For the text-containing cell, return its midpoint in (X, Y) coordinate format. 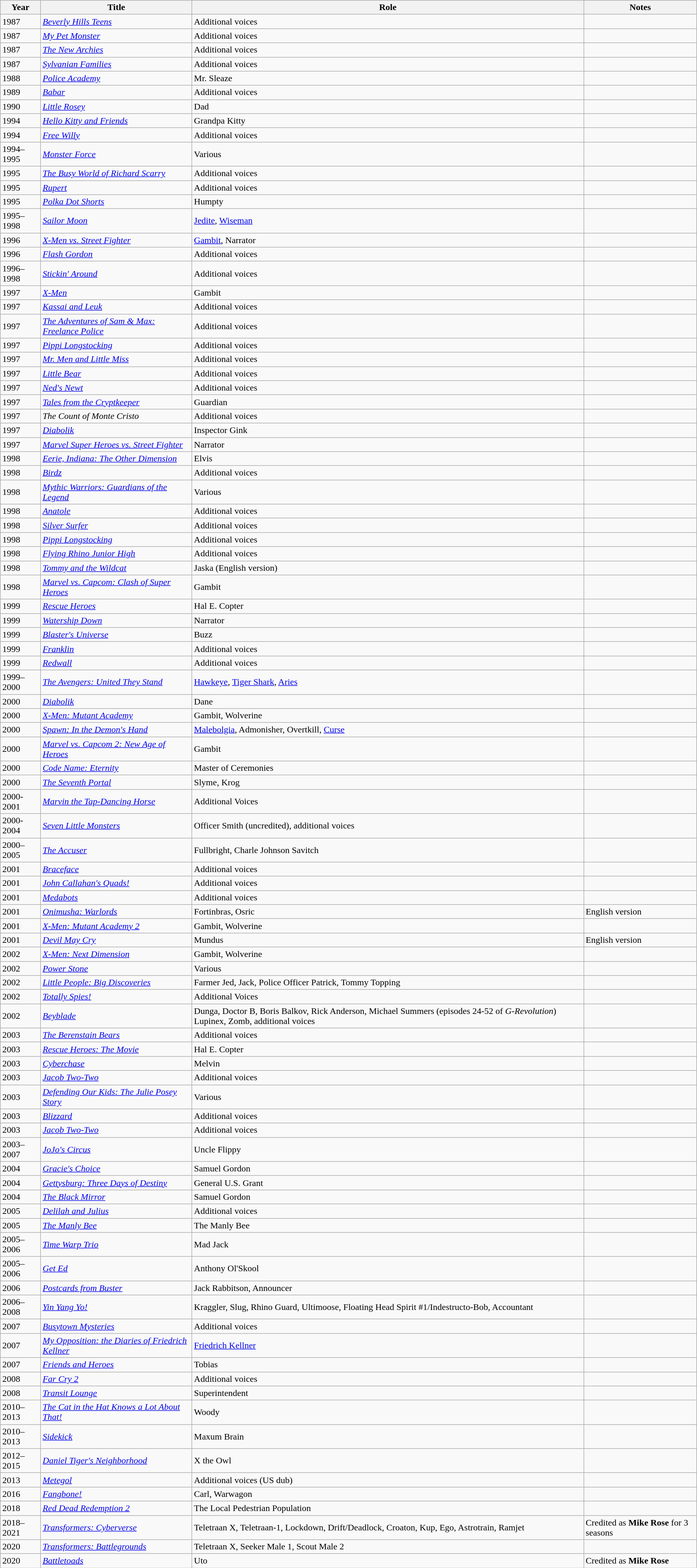
Power Stone (116, 969)
My Pet Monster (116, 36)
The Seventh Portal (116, 782)
Malebolgia, Admonisher, Overtkill, Curse (388, 730)
X-Men vs. Street Fighter (116, 240)
2013 (20, 1480)
Kassai and Leuk (116, 307)
Red Dead Redemption 2 (116, 1508)
Notes (640, 7)
Anthony Ol'Skool (388, 1269)
Yin Yang Yo! (116, 1307)
Sailor Moon (116, 221)
Melvin (388, 1063)
Transformers: Cyberverse (116, 1527)
Fangbone! (116, 1494)
2018–2021 (20, 1527)
Carl, Warwagon (388, 1494)
The Count of Monte Cristo (116, 416)
Rupert (116, 187)
Polka Dot Shorts (116, 202)
1995–1998 (20, 221)
1996–1998 (20, 273)
Master of Ceremonies (388, 768)
2012–2015 (20, 1460)
Tobias (388, 1365)
Code Name: Eternity (116, 768)
Beyblade (116, 1016)
Watership Down (116, 620)
JoJo's Circus (116, 1149)
Marvel Super Heroes vs. Street Fighter (116, 444)
Credited as Mike Rose (640, 1561)
Seven Little Monsters (116, 826)
Friends and Heroes (116, 1365)
2006 (20, 1288)
Onimusha: Warlords (116, 912)
Busytown Mysteries (116, 1326)
Uto (388, 1561)
Rescue Heroes (116, 606)
2016 (20, 1494)
Spawn: In the Demon's Hand (116, 730)
Gambit, Narrator (388, 240)
Fullbright, Charle Johnson Savitch (388, 850)
Maxum Brain (388, 1437)
Sylvanian Families (116, 64)
Year (20, 7)
The Berenstain Bears (116, 1035)
Credited as Mike Rose for 3 seasons (640, 1527)
Tales from the Cryptkeeper (116, 402)
Babar (116, 92)
Humpty (388, 202)
The Busy World of Richard Scarry (116, 173)
Daniel Tiger's Neighborhood (116, 1460)
Gettysburg: Three Days of Destiny (116, 1183)
Slyme, Krog (388, 782)
Silver Surfer (116, 525)
Battletoads (116, 1561)
The Adventures of Sam & Max: Freelance Police (116, 326)
Mr. Sleaze (388, 78)
Time Warp Trio (116, 1244)
Delilah and Julius (116, 1211)
2018 (20, 1508)
Mad Jack (388, 1244)
2003–2007 (20, 1149)
Role (388, 7)
Far Cry 2 (116, 1379)
Transformers: Battlegrounds (116, 1547)
The New Archies (116, 50)
Birdz (116, 473)
The Local Pedestrian Population (388, 1508)
Sidekick (116, 1437)
Elvis (388, 459)
Superintendent (388, 1393)
General U.S. Grant (388, 1183)
Woody (388, 1412)
Friedrich Kellner (388, 1346)
Monster Force (116, 154)
Tommy and the Wildcat (116, 568)
2006–2008 (20, 1307)
Marvel vs. Capcom: Clash of Super Heroes (116, 587)
Braceface (116, 869)
Flash Gordon (116, 254)
The Black Mirror (116, 1197)
Fortinbras, Osric (388, 912)
Redwall (116, 663)
1988 (20, 78)
Gracie's Choice (116, 1168)
Uncle Flippy (388, 1149)
Little Bear (116, 373)
John Callahan's Quads! (116, 883)
X-Men: Next Dimension (116, 954)
The Accuser (116, 850)
Stickin' Around (116, 273)
Hawkeye, Tiger Shark, Aries (388, 682)
Flying Rhino Junior High (116, 554)
Teletraan X, Seeker Male 1, Scout Male 2 (388, 1547)
Free Willy (116, 135)
1999–2000 (20, 682)
Dunga, Doctor B, Boris Balkov, Rick Anderson, Michael Summers (episodes 24-52 of G-Revolution) Lupinex, Zomb, additional voices (388, 1016)
Mr. Men and Little Miss (116, 359)
Postcards from Buster (116, 1288)
Metegol (116, 1480)
Guardian (388, 402)
X the Owl (388, 1460)
Ned's Newt (116, 388)
Mundus (388, 940)
X-Men: Mutant Academy 2 (116, 926)
Teletraan X, Teletraan-1, Lockdown, Drift/Deadlock, Croaton, Kup, Ego, Astrotrain, Ramjet (388, 1527)
Little Rosey (116, 106)
2000-2004 (20, 826)
Farmer Jed, Jack, Police Officer Patrick, Tommy Topping (388, 983)
Defending Our Kids: The Julie Posey Story (116, 1097)
Beverly Hills Teens (116, 22)
Transit Lounge (116, 1393)
Anatole (116, 511)
Marvin the Tap-Dancing Horse (116, 801)
Devil May Cry (116, 940)
Dane (388, 701)
1990 (20, 106)
Hello Kitty and Friends (116, 121)
Rescue Heroes: The Movie (116, 1049)
My Opposition: the Diaries of Friedrich Kellner (116, 1346)
Grandpa Kitty (388, 121)
Dad (388, 106)
The Avengers: United They Stand (116, 682)
Jaska (English version) (388, 568)
1994–1995 (20, 154)
Title (116, 7)
Eerie, Indiana: The Other Dimension (116, 459)
2000-2001 (20, 801)
Blaster's Universe (116, 634)
Jedite, Wiseman (388, 221)
Kraggler, Slug, Rhino Guard, Ultimoose, Floating Head Spirit #1/Indestructo-Bob, Accountant (388, 1307)
Get Ed (116, 1269)
Franklin (116, 649)
Little People: Big Discoveries (116, 983)
Cyberchase (116, 1063)
Additional voices (US dub) (388, 1480)
Marvel vs. Capcom 2: New Age of Heroes (116, 749)
Buzz (388, 634)
Jack Rabbitson, Announcer (388, 1288)
Inspector Gink (388, 430)
1989 (20, 92)
Blizzard (116, 1116)
Officer Smith (uncredited), additional voices (388, 826)
Mythic Warriors: Guardians of the Legend (116, 492)
Police Academy (116, 78)
X-Men (116, 293)
Medabots (116, 897)
The Cat in the Hat Knows a Lot About That! (116, 1412)
2000–2005 (20, 850)
Totally Spies! (116, 997)
X-Men: Mutant Academy (116, 716)
